Scan for the cell matching the given text and deliver its (x, y) coordinate at center. 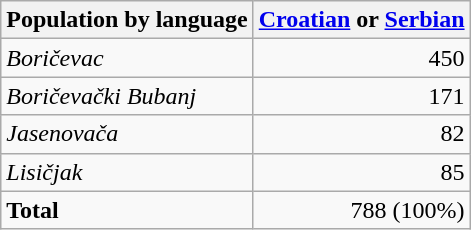
450 (362, 58)
Total (127, 210)
85 (362, 172)
82 (362, 134)
788 (100%) (362, 210)
Croatian or Serbian (362, 20)
Population by language (127, 20)
Lisičjak (127, 172)
Boričevac (127, 58)
Boričevački Bubanj (127, 96)
171 (362, 96)
Jasenovača (127, 134)
